Locate the cell with the specified text and output its [x, y] center coordinate. 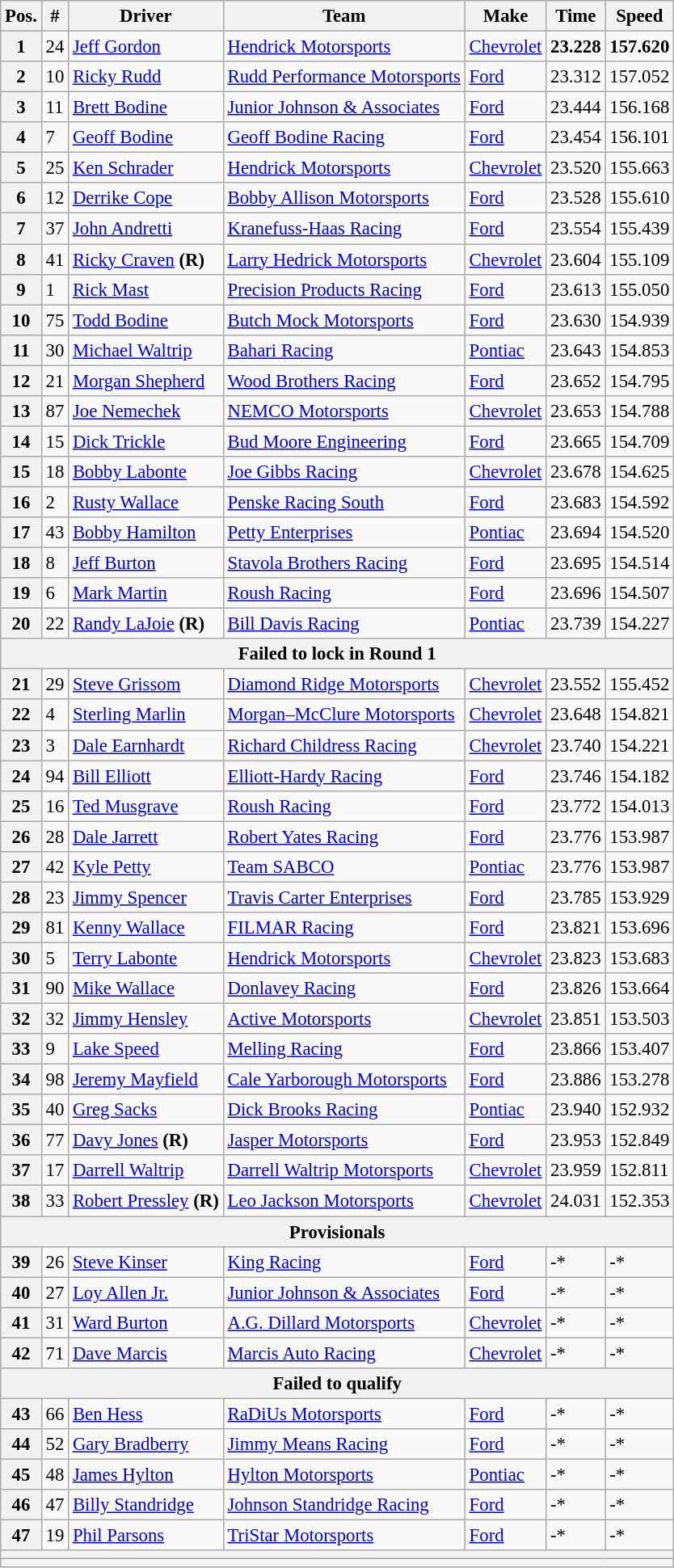
Failed to qualify [338, 1384]
Steve Grissom [146, 685]
Ricky Craven (R) [146, 259]
20 [21, 624]
23.312 [575, 77]
153.929 [640, 897]
13 [21, 411]
46 [21, 1505]
NEMCO Motorsports [344, 411]
Team SABCO [344, 867]
153.664 [640, 988]
Team [344, 16]
71 [55, 1353]
Cale Yarborough Motorsports [344, 1080]
Terry Labonte [146, 958]
154.221 [640, 745]
Mike Wallace [146, 988]
Travis Carter Enterprises [344, 897]
Precision Products Racing [344, 289]
23.613 [575, 289]
Kenny Wallace [146, 928]
# [55, 16]
Richard Childress Racing [344, 745]
154.625 [640, 472]
Morgan Shepherd [146, 381]
Robert Pressley (R) [146, 1201]
23.785 [575, 897]
154.227 [640, 624]
Dick Brooks Racing [344, 1110]
153.503 [640, 1019]
34 [21, 1080]
155.610 [640, 198]
39 [21, 1262]
154.520 [640, 533]
23.528 [575, 198]
154.821 [640, 715]
Failed to lock in Round 1 [338, 654]
Hylton Motorsports [344, 1474]
155.439 [640, 229]
Melling Racing [344, 1049]
152.811 [640, 1171]
98 [55, 1080]
Greg Sacks [146, 1110]
23.630 [575, 320]
Gary Bradberry [146, 1444]
154.592 [640, 502]
Leo Jackson Motorsports [344, 1201]
Jimmy Means Racing [344, 1444]
Rudd Performance Motorsports [344, 77]
Darrell Waltrip Motorsports [344, 1171]
Pos. [21, 16]
23.552 [575, 685]
RaDiUs Motorsports [344, 1414]
23.665 [575, 441]
Joe Nemechek [146, 411]
90 [55, 988]
Kranefuss-Haas Racing [344, 229]
Driver [146, 16]
Bill Elliott [146, 776]
Lake Speed [146, 1049]
154.853 [640, 350]
153.696 [640, 928]
Jasper Motorsports [344, 1140]
154.507 [640, 593]
35 [21, 1110]
Davy Jones (R) [146, 1140]
23.454 [575, 137]
23.821 [575, 928]
23.739 [575, 624]
153.278 [640, 1080]
Penske Racing South [344, 502]
Petty Enterprises [344, 533]
Speed [640, 16]
23.653 [575, 411]
Stavola Brothers Racing [344, 563]
TriStar Motorsports [344, 1536]
152.932 [640, 1110]
John Andretti [146, 229]
Provisionals [338, 1232]
Morgan–McClure Motorsports [344, 715]
157.052 [640, 77]
23.746 [575, 776]
23.604 [575, 259]
Make [505, 16]
Jimmy Spencer [146, 897]
Brett Bodine [146, 107]
155.663 [640, 168]
44 [21, 1444]
75 [55, 320]
Jeremy Mayfield [146, 1080]
Bobby Hamilton [146, 533]
23.959 [575, 1171]
87 [55, 411]
Rick Mast [146, 289]
Ricky Rudd [146, 77]
23.826 [575, 988]
23.648 [575, 715]
Rusty Wallace [146, 502]
Bahari Racing [344, 350]
Dale Earnhardt [146, 745]
66 [55, 1414]
Bobby Allison Motorsports [344, 198]
Geoff Bodine [146, 137]
14 [21, 441]
Dale Jarrett [146, 837]
Marcis Auto Racing [344, 1353]
Bill Davis Racing [344, 624]
Elliott-Hardy Racing [344, 776]
James Hylton [146, 1474]
154.013 [640, 806]
Derrike Cope [146, 198]
155.452 [640, 685]
155.050 [640, 289]
Diamond Ridge Motorsports [344, 685]
94 [55, 776]
Randy LaJoie (R) [146, 624]
23.772 [575, 806]
23.740 [575, 745]
Larry Hedrick Motorsports [344, 259]
23.520 [575, 168]
154.182 [640, 776]
Mark Martin [146, 593]
Billy Standridge [146, 1505]
23.940 [575, 1110]
154.795 [640, 381]
45 [21, 1474]
23.694 [575, 533]
23.643 [575, 350]
153.407 [640, 1049]
157.620 [640, 47]
23.228 [575, 47]
23.851 [575, 1019]
Jimmy Hensley [146, 1019]
77 [55, 1140]
Robert Yates Racing [344, 837]
38 [21, 1201]
Kyle Petty [146, 867]
Dave Marcis [146, 1353]
Michael Waltrip [146, 350]
23.953 [575, 1140]
King Racing [344, 1262]
155.109 [640, 259]
152.849 [640, 1140]
156.168 [640, 107]
23.652 [575, 381]
154.788 [640, 411]
FILMAR Racing [344, 928]
23.444 [575, 107]
Active Motorsports [344, 1019]
Loy Allen Jr. [146, 1292]
Donlavey Racing [344, 988]
Butch Mock Motorsports [344, 320]
Jeff Burton [146, 563]
Todd Bodine [146, 320]
23.683 [575, 502]
152.353 [640, 1201]
23.696 [575, 593]
Time [575, 16]
154.939 [640, 320]
A.G. Dillard Motorsports [344, 1322]
Dick Trickle [146, 441]
48 [55, 1474]
Steve Kinser [146, 1262]
36 [21, 1140]
154.514 [640, 563]
Joe Gibbs Racing [344, 472]
Geoff Bodine Racing [344, 137]
24.031 [575, 1201]
23.823 [575, 958]
Ben Hess [146, 1414]
Ken Schrader [146, 168]
Wood Brothers Racing [344, 381]
Ted Musgrave [146, 806]
23.554 [575, 229]
Johnson Standridge Racing [344, 1505]
23.695 [575, 563]
Phil Parsons [146, 1536]
Darrell Waltrip [146, 1171]
Jeff Gordon [146, 47]
23.678 [575, 472]
23.866 [575, 1049]
81 [55, 928]
156.101 [640, 137]
23.886 [575, 1080]
Sterling Marlin [146, 715]
52 [55, 1444]
Ward Burton [146, 1322]
Bud Moore Engineering [344, 441]
Bobby Labonte [146, 472]
153.683 [640, 958]
154.709 [640, 441]
